Scan for the cell matching the given text and deliver its [x, y] coordinate at center. 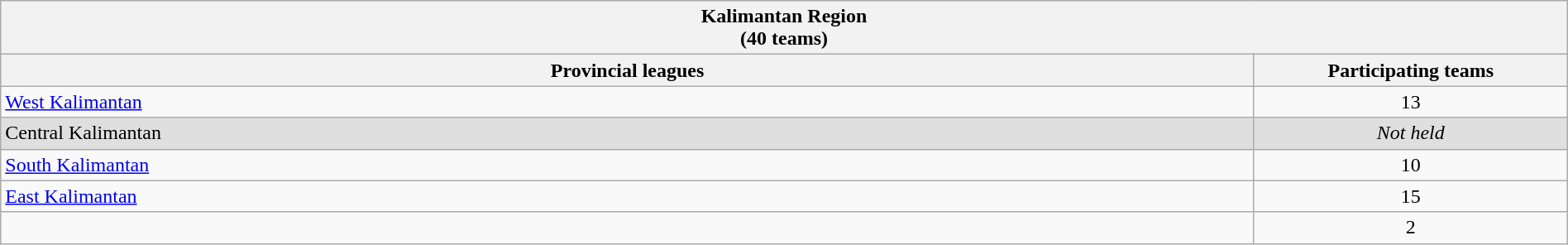
Participating teams [1411, 70]
Kalimantan Region(40 teams) [784, 28]
10 [1411, 165]
East Kalimantan [628, 196]
15 [1411, 196]
Central Kalimantan [628, 133]
2 [1411, 228]
Not held [1411, 133]
West Kalimantan [628, 102]
South Kalimantan [628, 165]
13 [1411, 102]
Provincial leagues [628, 70]
